Detect which cell encompasses the target text, then output its [X, Y] center coordinate. 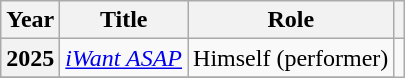
Year [30, 20]
2025 [30, 58]
Himself (performer) [291, 58]
Title [124, 20]
Role [291, 20]
iWant ASAP [124, 58]
